Detect which cell encompasses the target text, then output its [x, y] center coordinate. 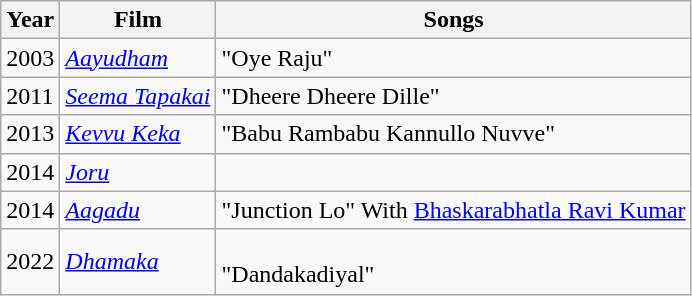
"Junction Lo" With Bhaskarabhatla Ravi Kumar [454, 210]
Film [138, 20]
Aayudham [138, 58]
2011 [30, 96]
Seema Tapakai [138, 96]
"Dandakadiyal" [454, 262]
"Babu Rambabu Kannullo Nuvve" [454, 134]
Aagadu [138, 210]
2013 [30, 134]
Year [30, 20]
2022 [30, 262]
Dhamaka [138, 262]
2003 [30, 58]
Joru [138, 172]
Kevvu Keka [138, 134]
Songs [454, 20]
"Dheere Dheere Dille" [454, 96]
"Oye Raju" [454, 58]
